Identify which cell holds the provided text, then report its (X, Y) central coordinate. 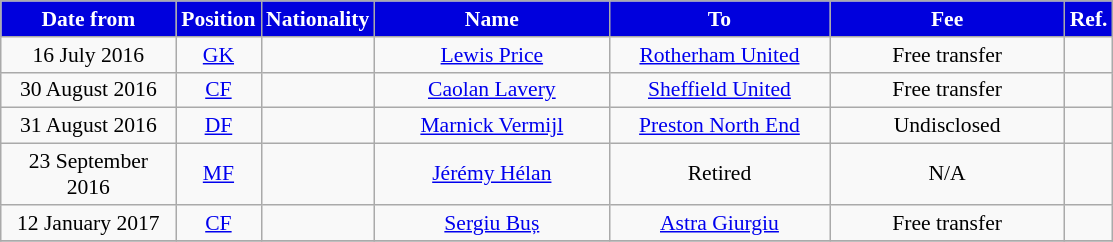
DF (218, 126)
23 September 2016 (88, 174)
Astra Giurgiu (719, 223)
Position (218, 19)
12 January 2017 (88, 223)
Marnick Vermijl (492, 126)
Jérémy Hélan (492, 174)
To (719, 19)
31 August 2016 (88, 126)
16 July 2016 (88, 55)
MF (218, 174)
GK (218, 55)
Caolan Lavery (492, 90)
Nationality (318, 19)
Preston North End (719, 126)
Fee (948, 19)
Date from (88, 19)
Ref. (1089, 19)
Lewis Price (492, 55)
Rotherham United (719, 55)
Name (492, 19)
Undisclosed (948, 126)
Sergiu Buș (492, 223)
Sheffield United (719, 90)
30 August 2016 (88, 90)
Retired (719, 174)
N/A (948, 174)
